Locate the cell with the specified text and output its (x, y) center coordinate. 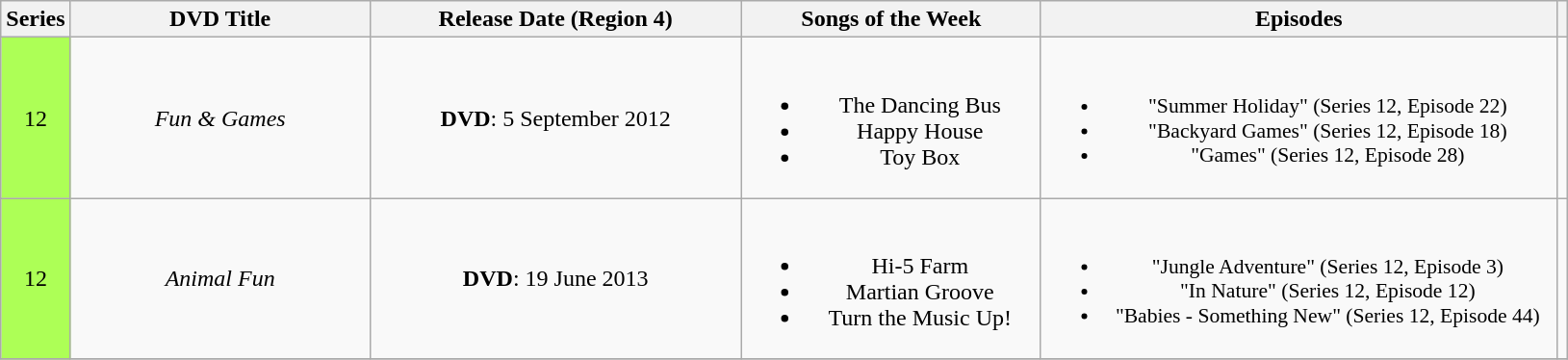
Animal Fun (219, 279)
Series (36, 19)
The Dancing BusHappy HouseToy Box (891, 117)
Release Date (Region 4) (555, 19)
Episodes (1298, 19)
Songs of the Week (891, 19)
DVD Title (219, 19)
Fun & Games (219, 117)
DVD: 5 September 2012 (555, 117)
DVD: 19 June 2013 (555, 279)
Hi-5 FarmMartian GrooveTurn the Music Up! (891, 279)
"Jungle Adventure" (Series 12, Episode 3)"In Nature" (Series 12, Episode 12)"Babies - Something New" (Series 12, Episode 44) (1298, 279)
"Summer Holiday" (Series 12, Episode 22)"Backyard Games" (Series 12, Episode 18)"Games" (Series 12, Episode 28) (1298, 117)
